Search for the cell housing the specified text and yield its (x, y) center coordinate. 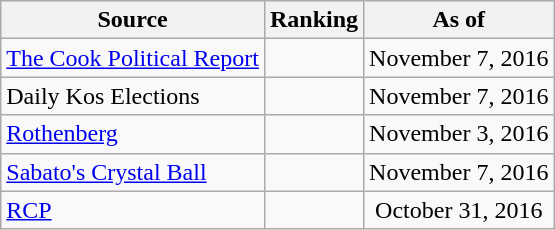
As of (459, 20)
Rothenberg (133, 134)
The Cook Political Report (133, 58)
Ranking (314, 20)
RCP (133, 210)
Sabato's Crystal Ball (133, 172)
Daily Kos Elections (133, 96)
November 3, 2016 (459, 134)
Source (133, 20)
October 31, 2016 (459, 210)
